Return the (X, Y) coordinate for the center point of the cell that contains the specified text.  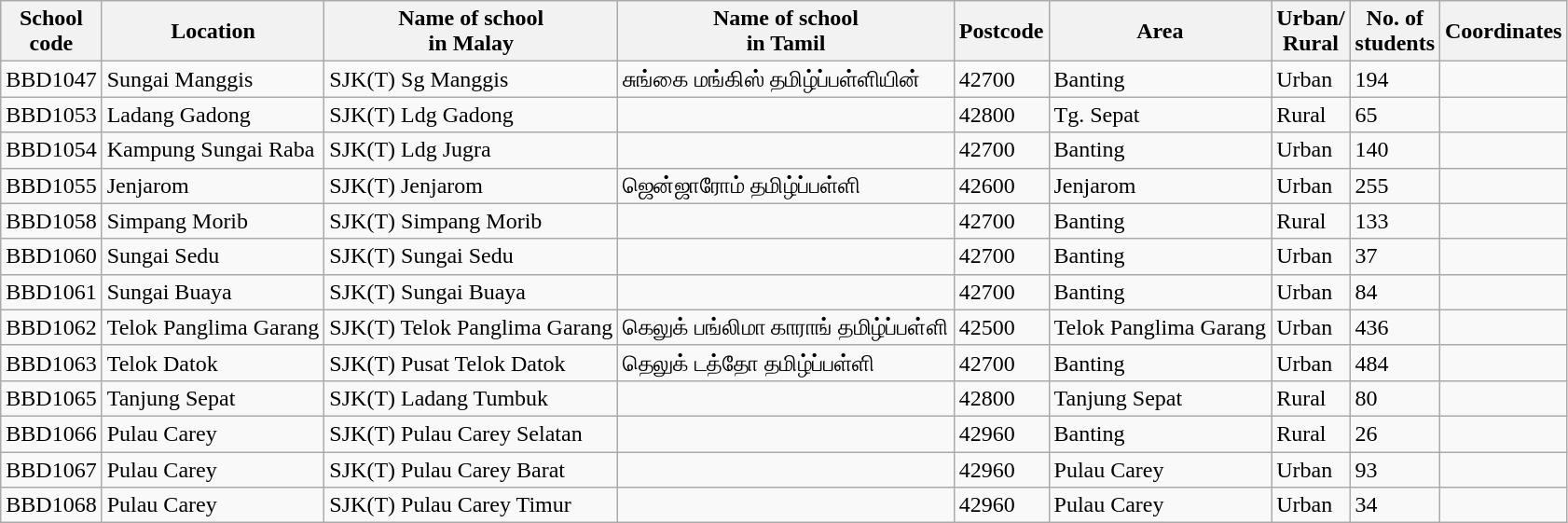
Name of schoolin Tamil (787, 32)
140 (1395, 150)
SJK(T) Sungai Sedu (472, 256)
194 (1395, 79)
ஜென்ஜாரோம் தமிழ்ப்பள்ளி (787, 186)
42500 (1001, 327)
BBD1047 (51, 79)
BBD1062 (51, 327)
BBD1066 (51, 434)
BBD1058 (51, 221)
BBD1060 (51, 256)
Sungai Manggis (213, 79)
SJK(T) Simpang Morib (472, 221)
SJK(T) Pulau Carey Barat (472, 469)
BBD1053 (51, 115)
65 (1395, 115)
BBD1068 (51, 505)
Telok Datok (213, 363)
Kampung Sungai Raba (213, 150)
SJK(T) Telok Panglima Garang (472, 327)
84 (1395, 292)
Postcode (1001, 32)
Ladang Gadong (213, 115)
SJK(T) Sg Manggis (472, 79)
Urban/Rural (1311, 32)
SJK(T) Pulau Carey Selatan (472, 434)
SJK(T) Sungai Buaya (472, 292)
No. ofstudents (1395, 32)
255 (1395, 186)
Coordinates (1504, 32)
SJK(T) Pusat Telok Datok (472, 363)
436 (1395, 327)
80 (1395, 398)
93 (1395, 469)
SJK(T) Pulau Carey Timur (472, 505)
Tg. Sepat (1160, 115)
Location (213, 32)
SJK(T) Ldg Gadong (472, 115)
Sungai Buaya (213, 292)
26 (1395, 434)
37 (1395, 256)
Simpang Morib (213, 221)
Area (1160, 32)
34 (1395, 505)
BBD1065 (51, 398)
42600 (1001, 186)
BBD1054 (51, 150)
BBD1061 (51, 292)
BBD1067 (51, 469)
Sungai Sedu (213, 256)
484 (1395, 363)
சுங்கை மங்கிஸ் தமிழ்ப்பள்ளியின் (787, 79)
கெலுக் பங்லிமா காராங் தமிழ்ப்பள்ளி (787, 327)
Name of schoolin Malay (472, 32)
SJK(T) Jenjarom (472, 186)
133 (1395, 221)
SJK(T) Ldg Jugra (472, 150)
BBD1055 (51, 186)
Schoolcode (51, 32)
SJK(T) Ladang Tumbuk (472, 398)
BBD1063 (51, 363)
தெலுக் டத்தோ தமிழ்ப்பள்ளி (787, 363)
